Return the (X, Y) coordinate for the center point of the cell that contains the specified text.  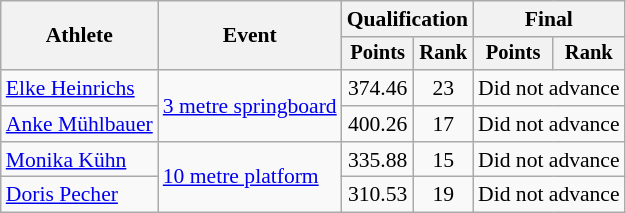
Elke Heinrichs (80, 88)
Doris Pecher (80, 195)
Monika Kühn (80, 160)
374.46 (378, 88)
Event (250, 36)
23 (444, 88)
17 (444, 124)
15 (444, 160)
19 (444, 195)
400.26 (378, 124)
Anke Mühlbauer (80, 124)
310.53 (378, 195)
3 metre springboard (250, 106)
Final (549, 19)
Athlete (80, 36)
335.88 (378, 160)
10 metre platform (250, 178)
Qualification (408, 19)
